Search for the cell housing the specified text and yield its (X, Y) center coordinate. 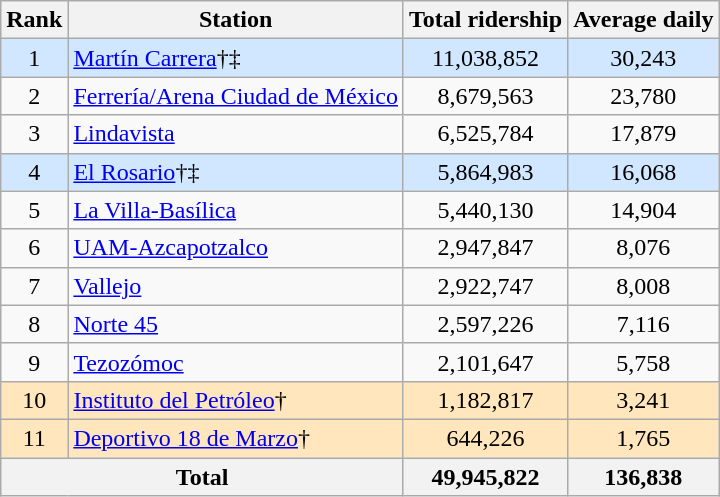
14,904 (644, 210)
2 (34, 96)
6 (34, 248)
644,226 (485, 438)
2,597,226 (485, 324)
2,947,847 (485, 248)
8 (34, 324)
17,879 (644, 134)
11 (34, 438)
2,101,647 (485, 362)
16,068 (644, 172)
Rank (34, 20)
136,838 (644, 477)
7 (34, 286)
Tezozómoc (236, 362)
4 (34, 172)
9 (34, 362)
El Rosario†‡ (236, 172)
8,008 (644, 286)
Instituto del Petróleo† (236, 400)
La Villa-Basílica (236, 210)
10 (34, 400)
5,864,983 (485, 172)
3 (34, 134)
Station (236, 20)
Martín Carrera†‡ (236, 58)
30,243 (644, 58)
3,241 (644, 400)
Total (202, 477)
2,922,747 (485, 286)
49,945,822 (485, 477)
UAM-Azcapotzalco (236, 248)
Vallejo (236, 286)
Average daily (644, 20)
5,758 (644, 362)
8,076 (644, 248)
6,525,784 (485, 134)
1 (34, 58)
5 (34, 210)
Ferrería/Arena Ciudad de México (236, 96)
Norte 45 (236, 324)
8,679,563 (485, 96)
1,182,817 (485, 400)
23,780 (644, 96)
7,116 (644, 324)
Lindavista (236, 134)
1,765 (644, 438)
Deportivo 18 de Marzo† (236, 438)
5,440,130 (485, 210)
Total ridership (485, 20)
11,038,852 (485, 58)
